Return [X, Y] of the center of cell containing provided text 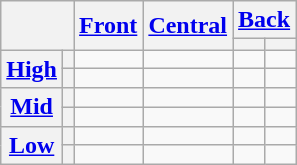
Mid [32, 107]
Central [188, 26]
Back [264, 20]
Low [32, 145]
High [32, 69]
Front [108, 26]
